Capture the cell that displays the provided text and extract its (x, y) central coordinate. 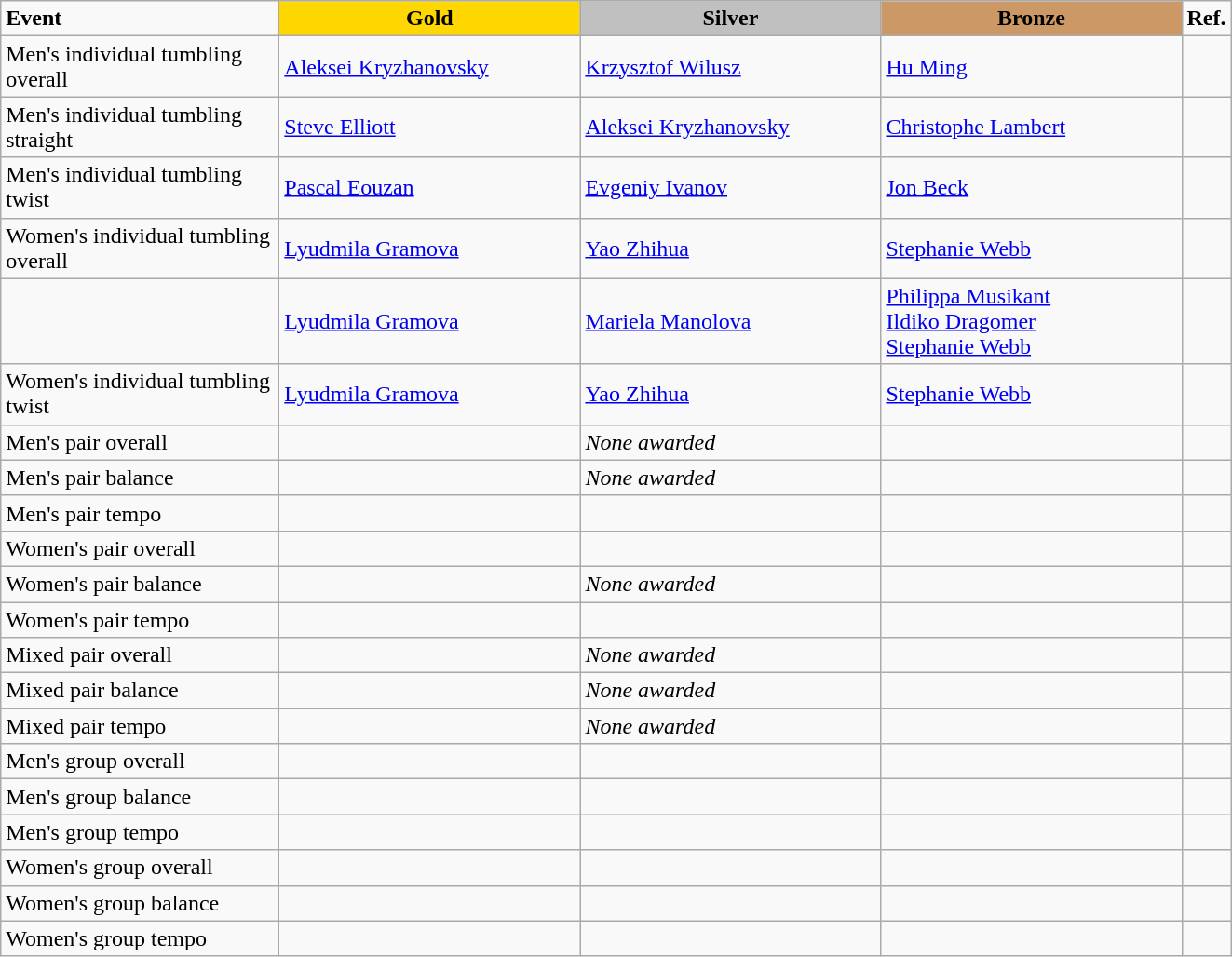
Ref. (1207, 19)
Women's individual tumbling overall (140, 248)
Men's group overall (140, 762)
Mariela Manolova (730, 321)
Mixed pair balance (140, 691)
Women's pair overall (140, 548)
Mixed pair overall (140, 655)
Men's pair balance (140, 478)
Krzysztof Wilusz (730, 67)
Philippa Musikant Ildiko Dragomer Stephanie Webb (1032, 321)
Silver (730, 19)
Hu Ming (1032, 67)
Women's group overall (140, 868)
Mixed pair tempo (140, 726)
Men's group tempo (140, 832)
Men's individual tumbling overall (140, 67)
Pascal Eouzan (430, 188)
Men's pair overall (140, 442)
Women's pair balance (140, 584)
Men's individual tumbling straight (140, 127)
Steve Elliott (430, 127)
Evgeniy Ivanov (730, 188)
Women's group tempo (140, 938)
Bronze (1032, 19)
Men's pair tempo (140, 513)
Women's group balance (140, 903)
Gold (430, 19)
Men's individual tumbling twist (140, 188)
Event (140, 19)
Christophe Lambert (1032, 127)
Women's individual tumbling twist (140, 395)
Women's pair tempo (140, 619)
Jon Beck (1032, 188)
Men's group balance (140, 797)
